Detect which cell encompasses the target text, then output its [x, y] center coordinate. 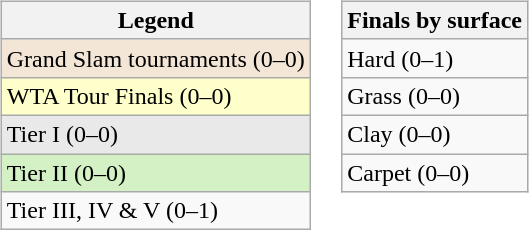
Tier I (0–0) [156, 134]
Clay (0–0) [435, 134]
Carpet (0–0) [435, 173]
Legend [156, 20]
Hard (0–1) [435, 58]
Grand Slam tournaments (0–0) [156, 58]
Finals by surface [435, 20]
Tier III, IV & V (0–1) [156, 211]
Tier II (0–0) [156, 173]
Grass (0–0) [435, 96]
WTA Tour Finals (0–0) [156, 96]
